Output the [x, y] coordinate of the center of the cell containing the given text.  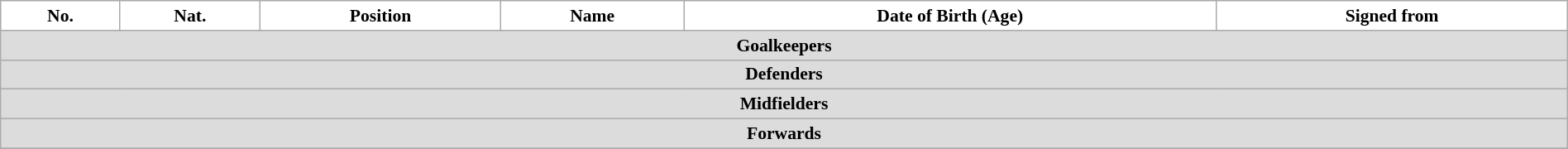
Nat. [190, 16]
No. [60, 16]
Defenders [784, 74]
Position [380, 16]
Goalkeepers [784, 46]
Signed from [1392, 16]
Forwards [784, 134]
Date of Birth (Age) [950, 16]
Midfielders [784, 104]
Name [592, 16]
